Scan for the cell matching the given text and deliver its (X, Y) coordinate at center. 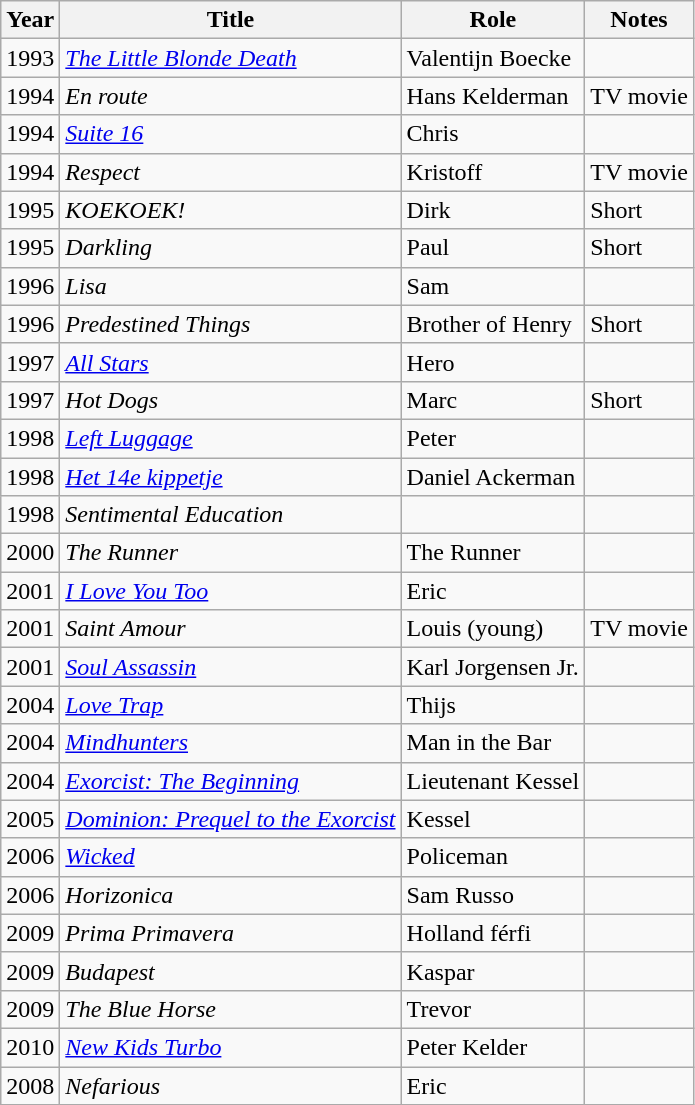
Prima Primavera (230, 933)
Year (30, 20)
Predestined Things (230, 324)
Title (230, 20)
Sam (493, 286)
Kaspar (493, 971)
En route (230, 96)
Saint Amour (230, 629)
Hans Kelderman (493, 96)
Daniel Ackerman (493, 477)
Notes (640, 20)
The Blue Horse (230, 1009)
1993 (30, 58)
Sentimental Education (230, 515)
Role (493, 20)
Thijs (493, 705)
Holland férfi (493, 933)
2005 (30, 819)
Marc (493, 400)
Love Trap (230, 705)
Louis (young) (493, 629)
Hot Dogs (230, 400)
Paul (493, 248)
Left Luggage (230, 438)
Karl Jorgensen Jr. (493, 667)
Sam Russo (493, 895)
Peter Kelder (493, 1047)
Kristoff (493, 172)
Respect (230, 172)
Kessel (493, 819)
Soul Assassin (230, 667)
Dominion: Prequel to the Exorcist (230, 819)
Darkling (230, 248)
Trevor (493, 1009)
Brother of Henry (493, 324)
Wicked (230, 857)
2008 (30, 1085)
Suite 16 (230, 134)
2010 (30, 1047)
Dirk (493, 210)
Nefarious (230, 1085)
Mindhunters (230, 743)
Peter (493, 438)
Policeman (493, 857)
All Stars (230, 362)
Valentijn Boecke (493, 58)
Lisa (230, 286)
Horizonica (230, 895)
KOEKOEK! (230, 210)
Het 14e kippetje (230, 477)
Chris (493, 134)
New Kids Turbo (230, 1047)
The Little Blonde Death (230, 58)
Exorcist: The Beginning (230, 781)
Budapest (230, 971)
Man in the Bar (493, 743)
2000 (30, 553)
I Love You Too (230, 591)
Lieutenant Kessel (493, 781)
Hero (493, 362)
